Output the [X, Y] coordinate of the center of the cell containing the given text.  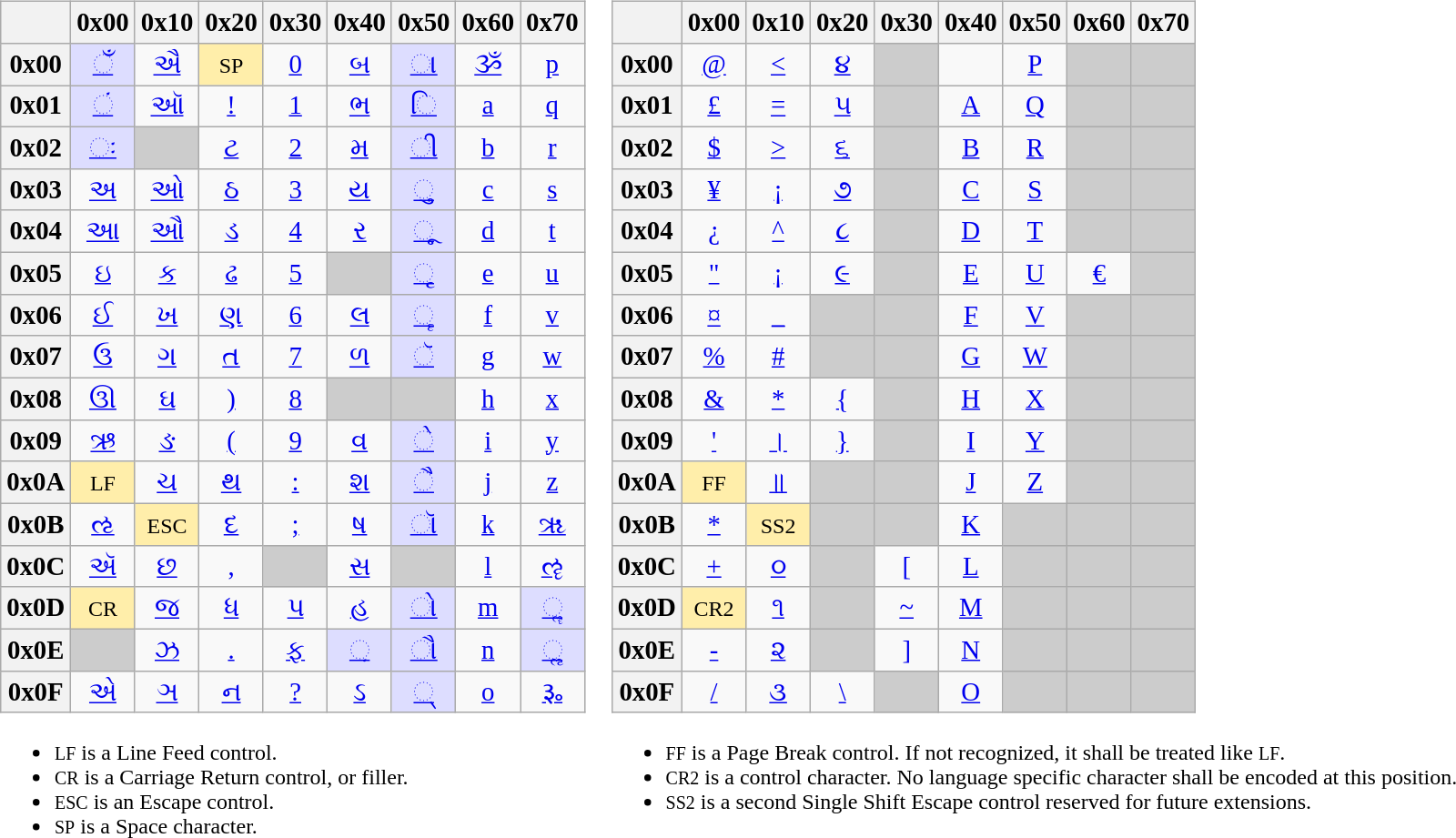
। [779, 440]
◌઼ [360, 650]
ૡ [553, 566]
પ [295, 608]
E [970, 273]
◌ૂ [424, 231]
C [970, 189]
ઋ [104, 440]
: [295, 482]
LF [104, 482]
ઙ [167, 440]
◌ૄ [424, 315]
◌ૌ [424, 650]
ક [167, 273]
ઞ [167, 692]
ૠ [553, 524]
e [488, 273]
k [488, 524]
y [553, 440]
FF [713, 482]
◌ં [104, 106]
ઇ [104, 273]
ટ [231, 147]
ણ [231, 315]
૧ [779, 608]
5 [295, 273]
% [713, 357]
ગ [167, 357]
q [553, 106]
ઈ [104, 315]
એ [104, 692]
Y [1036, 440]
¿ [713, 231]
( [231, 440]
£ [713, 106]
આ [104, 231]
& [713, 399]
p [553, 65]
ઠ [231, 189]
◌્ [424, 692]
સ [360, 566]
ઉ [104, 357]
T [1036, 231]
૭ [843, 189]
ઔ [167, 231]
i [488, 440]
◌િ [424, 106]
ઘ [167, 399]
◌ૅ [424, 357]
h [488, 399]
{ [843, 399]
SP [231, 65]
8 [295, 399]
L [970, 566]
ષ [360, 524]
. [231, 650]
V [1036, 315]
૩ [779, 692]
ઝ [167, 650]
CR [104, 608]
W [1036, 357]
R [1036, 147]
o [488, 692]
ભ [360, 106]
૯ [843, 273]
ખ [167, 315]
/ [713, 692]
z [553, 482]
1 [295, 106]
_ [779, 315]
CR2 [713, 608]
૱ [553, 692]
ઊ [104, 399]
m [488, 608]
9 [295, 440]
n [488, 650]
હ [360, 608]
] [906, 650]
ઽ [360, 692]
f [488, 315]
◌ૉ [424, 524]
◌ો [424, 608]
◌ુ [424, 189]
j [488, 482]
+ [713, 566]
P [1036, 65]
ધ [231, 608]
> [779, 147]
૨ [779, 650]
SS2 [779, 524]
; [295, 524]
- [713, 650]
€ [1099, 273]
N [970, 650]
વ [360, 440]
૪ [843, 65]
M [970, 608]
d [488, 231]
D [970, 231]
૫ [843, 106]
4 [295, 231]
^ [779, 231]
u [553, 273]
? [295, 692]
◌ઃ [104, 147]
◌ૢ [553, 608]
◌ા [424, 65]
3 [295, 189]
l [488, 566]
x [553, 399]
U [1036, 273]
ડ [231, 231]
◌ૃ [424, 273]
ઐ [167, 65]
v [553, 315]
a [488, 106]
ર [360, 231]
અ [104, 189]
ન [231, 692]
# [779, 357]
◌ી [424, 147]
છ [167, 566]
ચ [167, 482]
H [970, 399]
દ [231, 524]
0 [295, 65]
ય [360, 189]
I [970, 440]
¥ [713, 189]
w [553, 357]
◌ૈ [424, 482]
A [970, 106]
= [779, 106]
< [779, 65]
, [231, 566]
ઓ [167, 189]
" [713, 273]
ળ [360, 357]
૮ [843, 231]
s [553, 189]
K [970, 524]
g [488, 357]
@ [713, 65]
2 [295, 147]
S [1036, 189]
લ [360, 315]
Q [1036, 106]
ત [231, 357]
ઍ [104, 566]
◌ે [424, 440]
$ [713, 147]
\ [843, 692]
¤ [713, 315]
F [970, 315]
મ [360, 147]
[ [906, 566]
6 [295, 315]
૬ [843, 147]
b [488, 147]
◌ૣ [553, 650]
B [970, 147]
r [553, 147]
ESC [167, 524]
૦ [779, 566]
◌ઁ [104, 65]
ફ [295, 650]
X [1036, 399]
G [970, 357]
7 [295, 357]
) [231, 399]
શ [360, 482]
Z [1036, 482]
} [843, 440]
t [553, 231]
ઢ [231, 273]
ૐ [488, 65]
જ [167, 608]
J [970, 482]
બ [360, 65]
' [713, 440]
ઌ [104, 524]
~ [906, 608]
! [231, 106]
ઑ [167, 106]
થ [231, 482]
॥ [779, 482]
O [970, 692]
c [488, 189]
